Scan for the cell matching the given text and deliver its (x, y) coordinate at center. 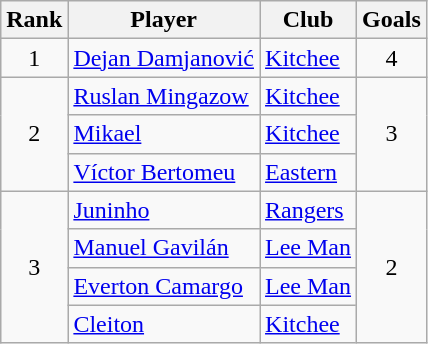
1 (34, 58)
Cleiton (164, 324)
Goals (392, 20)
Juninho (164, 210)
Manuel Gavilán (164, 248)
Player (164, 20)
Eastern (308, 172)
Dejan Damjanović (164, 58)
Everton Camargo (164, 286)
Ruslan Mingazow (164, 96)
Club (308, 20)
4 (392, 58)
Rangers (308, 210)
Víctor Bertomeu (164, 172)
Mikael (164, 134)
Rank (34, 20)
